Return [X, Y] of the center of cell containing provided text 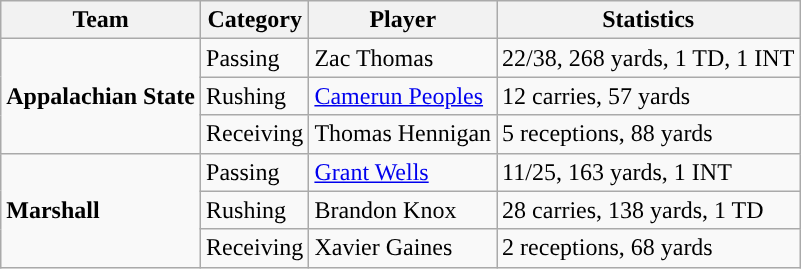
Thomas Hennigan [403, 134]
Zac Thomas [403, 58]
5 receptions, 88 yards [648, 134]
Team [101, 20]
Player [403, 20]
Brandon Knox [403, 210]
Statistics [648, 20]
Camerun Peoples [403, 96]
Xavier Gaines [403, 248]
12 carries, 57 yards [648, 96]
Grant Wells [403, 172]
Marshall [101, 210]
22/38, 268 yards, 1 TD, 1 INT [648, 58]
Appalachian State [101, 96]
Category [255, 20]
11/25, 163 yards, 1 INT [648, 172]
2 receptions, 68 yards [648, 248]
28 carries, 138 yards, 1 TD [648, 210]
